Return (X, Y) of the center of cell containing provided text 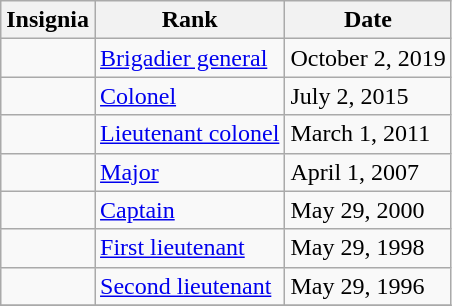
April 1, 2007 (368, 172)
Date (368, 20)
Colonel (190, 96)
July 2, 2015 (368, 96)
Insignia (48, 20)
October 2, 2019 (368, 58)
Second lieutenant (190, 286)
May 29, 2000 (368, 210)
May 29, 1998 (368, 248)
Brigadier general (190, 58)
March 1, 2011 (368, 134)
Lieutenant colonel (190, 134)
Rank (190, 20)
Captain (190, 210)
May 29, 1996 (368, 286)
First lieutenant (190, 248)
Major (190, 172)
